Output the (X, Y) coordinate of the center of the cell containing the given text.  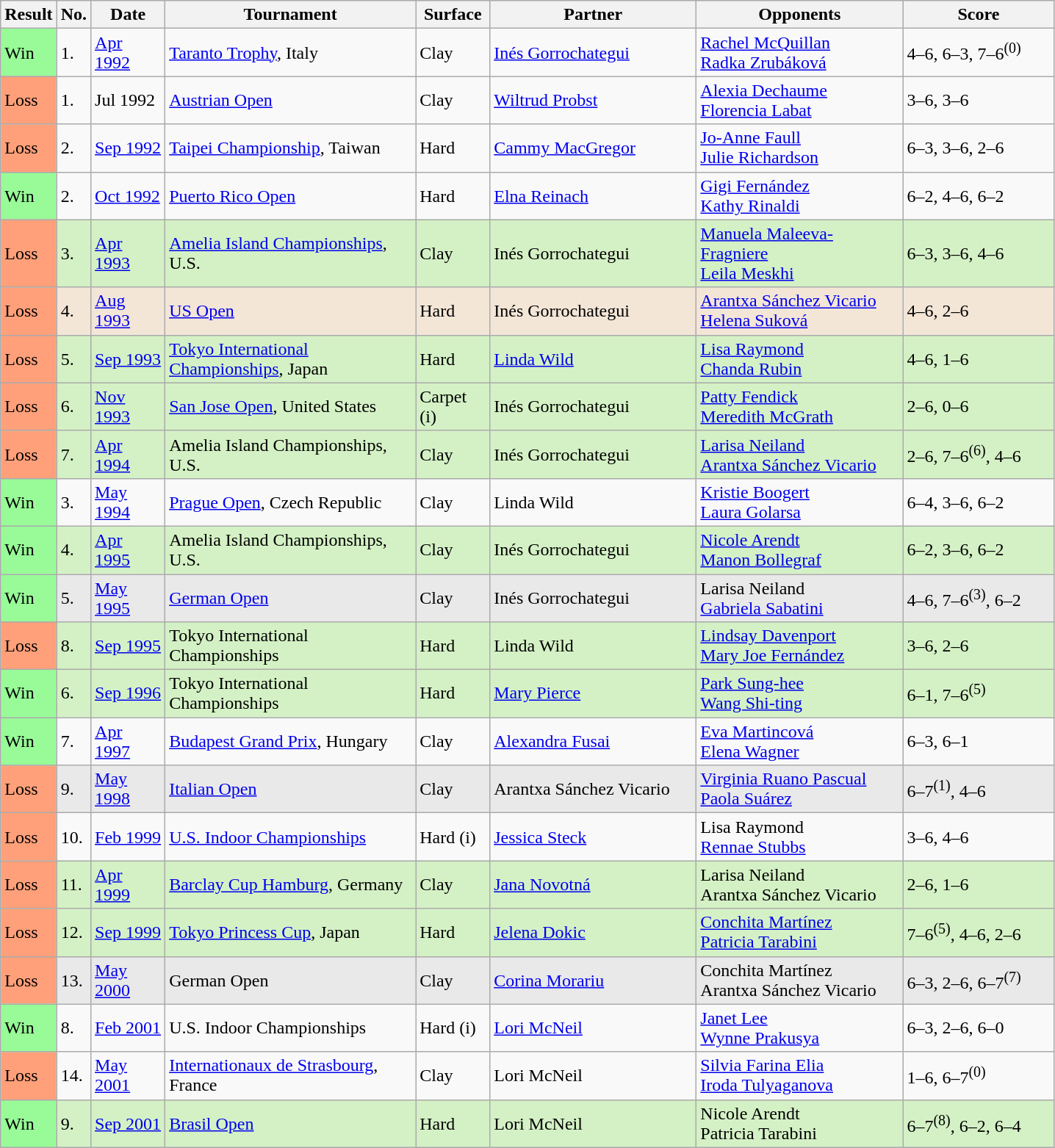
Apr 1994 (128, 454)
May 2000 (128, 980)
Prague Open, Czech Republic (291, 502)
Nov 1993 (128, 407)
May 1994 (128, 502)
6–2, 4–6, 6–2 (979, 195)
Alexandra Fusai (594, 742)
Apr 1995 (128, 549)
Manuela Maleeva-Fragniere Leila Meskhi (799, 253)
Brasil Open (291, 1124)
6–3, 2–6, 6–0 (979, 1028)
Nicole Arendt Manon Bollegraf (799, 549)
Internationaux de Strasbourg, France (291, 1075)
Sep 2001 (128, 1124)
Sep 1992 (128, 148)
Oct 1992 (128, 195)
Surface (453, 15)
Patty Fendick Meredith McGrath (799, 407)
May 2001 (128, 1075)
Corina Morariu (594, 980)
Jul 1992 (128, 100)
Sep 1993 (128, 358)
4–6, 6–3, 7–6(0) (979, 53)
Apr 1992 (128, 53)
Tournament (291, 15)
Jessica Steck (594, 837)
6–2, 3–6, 6–2 (979, 549)
6–7(8), 6–2, 6–4 (979, 1124)
Tokyo International Championships, Japan (291, 358)
Sep 1999 (128, 933)
Tokyo Princess Cup, Japan (291, 933)
Cammy MacGregor (594, 148)
Kristie Boogert Laura Golarsa (799, 502)
May 1995 (128, 598)
Arantxa Sánchez Vicario (594, 789)
10. (73, 837)
4–6, 7–6(3), 6–2 (979, 598)
12. (73, 933)
6–7(1), 4–6 (979, 789)
Sep 1996 (128, 693)
Jelena Dokic (594, 933)
Apr 1997 (128, 742)
Janet Lee Wynne Prakusya (799, 1028)
Wiltrud Probst (594, 100)
Mary Pierce (594, 693)
US Open (291, 311)
San Jose Open, United States (291, 407)
2–6, 7–6(6), 4–6 (979, 454)
No. (73, 15)
Elna Reinach (594, 195)
1–6, 6–7(0) (979, 1075)
6–3, 3–6, 4–6 (979, 253)
3–6, 4–6 (979, 837)
Virginia Ruano Pascual Paola Suárez (799, 789)
Jo-Anne Faull Julie Richardson (799, 148)
Rachel McQuillan Radka Zrubáková (799, 53)
Score (979, 15)
Lisa Raymond Rennae Stubbs (799, 837)
Park Sung-hee Wang Shi-ting (799, 693)
11. (73, 884)
Budapest Grand Prix, Hungary (291, 742)
7–6(5), 4–6, 2–6 (979, 933)
Larisa Neiland Gabriela Sabatini (799, 598)
Apr 1993 (128, 253)
3–6, 3–6 (979, 100)
Arantxa Sánchez Vicario Helena Suková (799, 311)
6–4, 3–6, 6–2 (979, 502)
Apr 1999 (128, 884)
Eva Martincová Elena Wagner (799, 742)
2–6, 1–6 (979, 884)
Austrian Open (291, 100)
2–6, 0–6 (979, 407)
Feb 2001 (128, 1028)
Lisa Raymond Chanda Rubin (799, 358)
6–3, 6–1 (979, 742)
Date (128, 15)
Nicole Arendt Patricia Tarabini (799, 1124)
Taranto Trophy, Italy (291, 53)
Alexia Dechaume Florencia Labat (799, 100)
6–3, 3–6, 2–6 (979, 148)
6–1, 7–6(5) (979, 693)
Opponents (799, 15)
Conchita Martínez Arantxa Sánchez Vicario (799, 980)
Lindsay Davenport Mary Joe Fernández (799, 646)
May 1998 (128, 789)
Barclay Cup Hamburg, Germany (291, 884)
6–3, 2–6, 6–7(7) (979, 980)
Puerto Rico Open (291, 195)
Sep 1995 (128, 646)
Result (29, 15)
Carpet (i) (453, 407)
Silvia Farina Elia Iroda Tulyaganova (799, 1075)
Gigi Fernández Kathy Rinaldi (799, 195)
4–6, 1–6 (979, 358)
Conchita Martínez Patricia Tarabini (799, 933)
Taipei Championship, Taiwan (291, 148)
3–6, 2–6 (979, 646)
14. (73, 1075)
Feb 1999 (128, 837)
13. (73, 980)
Partner (594, 15)
Jana Novotná (594, 884)
4–6, 2–6 (979, 311)
Italian Open (291, 789)
Aug 1993 (128, 311)
